Find where the given text appears and provide that cell's center as [x, y] coordinate. 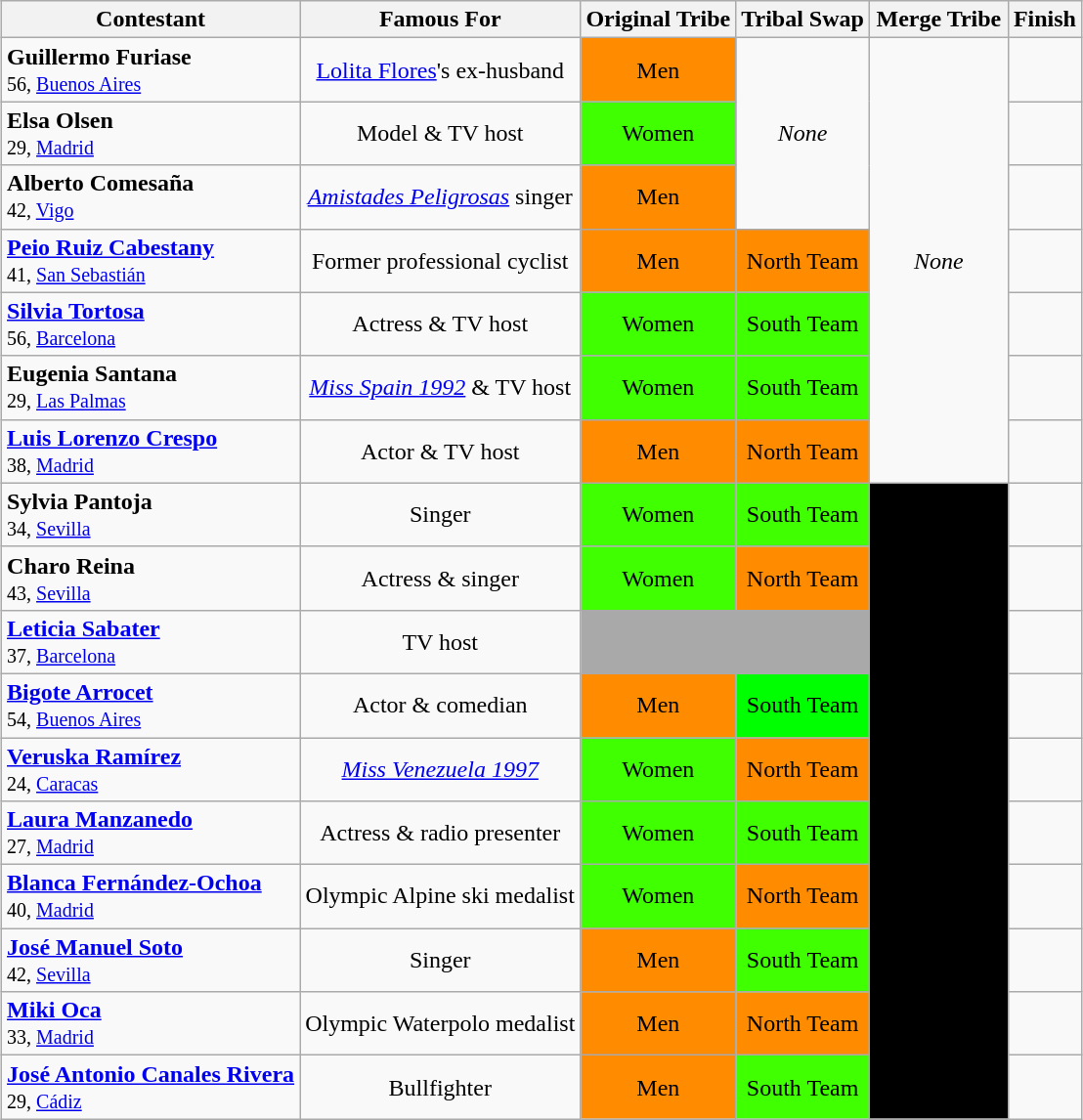
Contestant [151, 20]
Miki Oca33, Madrid [151, 1024]
José Antonio Canales Rivera29, Cádiz [151, 1087]
Eugenia Santana29, Las Palmas [151, 387]
Silvia Tortosa56, Barcelona [151, 324]
Miss Spain 1992 & TV host [440, 387]
Olympic Alpine ski medalist [440, 897]
Charo Reina43, Sevilla [151, 579]
Laura Manzanedo27, Madrid [151, 833]
Olympic Waterpolo medalist [440, 1024]
Finish [1044, 20]
Actress & TV host [440, 324]
Actor & TV host [440, 452]
Leticia Sabater37, Barcelona [151, 641]
Guillermo Furiase56, Buenos Aires [151, 70]
Amistades Peligrosas singer [440, 197]
Elsa Olsen29, Madrid [151, 133]
TV host [440, 641]
Merge Tribe [938, 20]
Actress & radio presenter [440, 833]
Original Tribe [659, 20]
Bigote Arrocet54, Buenos Aires [151, 706]
Bullfighter [440, 1087]
Sylvia Pantoja34, Sevilla [151, 514]
Former professional cyclist [440, 260]
Famous For [440, 20]
Model & TV host [440, 133]
Actress & singer [440, 579]
Luis Lorenzo Crespo38, Madrid [151, 452]
Veruska Ramírez24, Caracas [151, 768]
Peio Ruiz Cabestany41, San Sebastián [151, 260]
Merged Tribe [938, 801]
Miss Venezuela 1997 [440, 768]
Actor & comedian [440, 706]
Alberto Comesaña42, Vigo [151, 197]
Tribal Swap [803, 20]
Blanca Fernández-Ochoa40, Madrid [151, 897]
Lolita Flores's ex-husband [440, 70]
José Manuel Soto42, Sevilla [151, 960]
